Scan for the cell matching the given text and deliver its [x, y] coordinate at center. 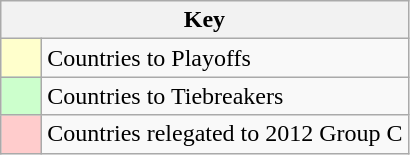
Countries relegated to 2012 Group C [225, 134]
Countries to Tiebreakers [225, 96]
Countries to Playoffs [225, 58]
Key [204, 20]
